Return [X, Y] of the center of cell containing provided text 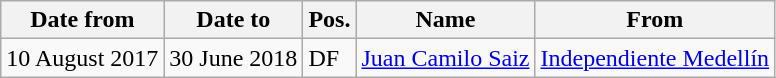
DF [330, 58]
From [655, 20]
Name [446, 20]
Pos. [330, 20]
Independiente Medellín [655, 58]
Date to [234, 20]
30 June 2018 [234, 58]
10 August 2017 [82, 58]
Juan Camilo Saiz [446, 58]
Date from [82, 20]
